Capture the cell that displays the provided text and extract its (x, y) central coordinate. 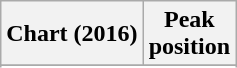
Peak position (189, 34)
Chart (2016) (72, 34)
